Capture the cell that displays the provided text and extract its [x, y] central coordinate. 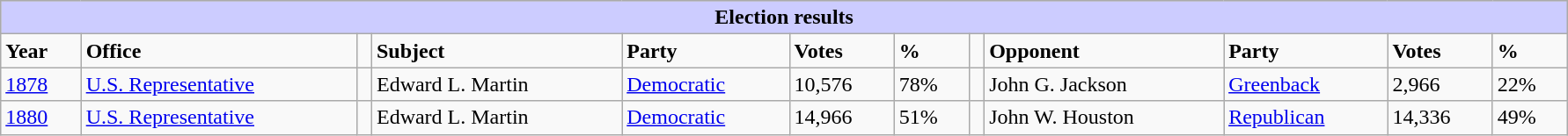
John W. Houston [1104, 118]
Opponent [1104, 51]
Greenback [1306, 84]
14,966 [841, 118]
51% [931, 118]
10,576 [841, 84]
1880 [40, 118]
Year [40, 51]
49% [1529, 118]
14,336 [1440, 118]
Subject [496, 51]
Election results [785, 18]
Office [218, 51]
John G. Jackson [1104, 84]
2,966 [1440, 84]
78% [931, 84]
22% [1529, 84]
Republican [1306, 118]
1878 [40, 84]
